Determine the [X, Y] coordinate at the center of the cell enclosing the given text.  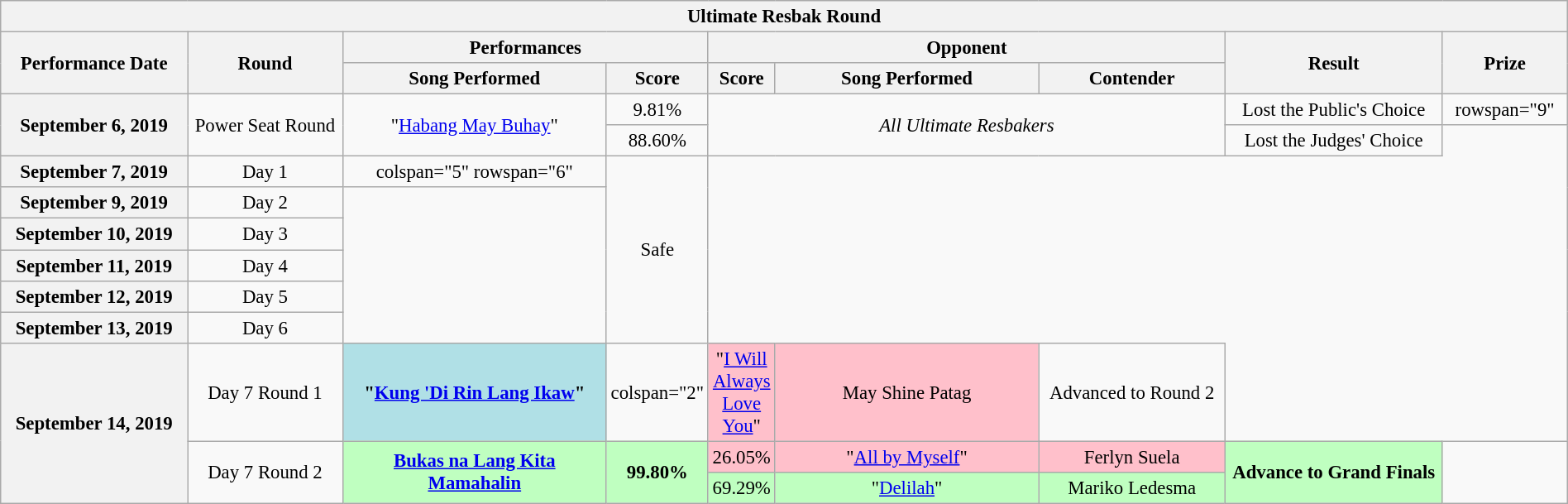
September 11, 2019 [94, 266]
September 10, 2019 [94, 234]
Prize [1505, 63]
Advanced to Round 2 [1132, 392]
Safe [657, 250]
Performances [525, 48]
88.60% [657, 141]
September 6, 2019 [94, 126]
Ultimate Resbak Round [784, 17]
"All by Myself" [906, 457]
99.80% [657, 472]
September 7, 2019 [94, 172]
Performance Date [94, 63]
Advance to Grand Finals [1333, 472]
Day 4 [265, 266]
September 13, 2019 [94, 328]
"Delilah" [906, 488]
Day 6 [265, 328]
Day 7 Round 2 [265, 472]
Day 3 [265, 234]
Round [265, 63]
Bukas na Lang Kita Mamahalin [475, 472]
May Shine Patag [906, 392]
Opponent [966, 48]
Day 1 [265, 172]
26.05% [741, 457]
Mariko Ledesma [1132, 488]
Ferlyn Suela [1132, 457]
Day 2 [265, 203]
All Ultimate Resbakers [966, 126]
Lost the Public's Choice [1333, 110]
September 14, 2019 [94, 423]
colspan="2" [657, 392]
September 9, 2019 [94, 203]
"Kung 'Di Rin Lang Ikaw" [475, 392]
September 12, 2019 [94, 296]
9.81% [657, 110]
"I Will Always Love You" [741, 392]
rowspan="9" [1505, 110]
Day 7 Round 1 [265, 392]
Day 5 [265, 296]
Lost the Judges' Choice [1333, 141]
69.29% [741, 488]
Power Seat Round [265, 126]
"Habang May Buhay" [475, 126]
colspan="5" rowspan="6" [475, 172]
Contender [1132, 79]
Result [1333, 63]
